Extract the (X, Y) coordinate from the center of the cell holding the provided text.  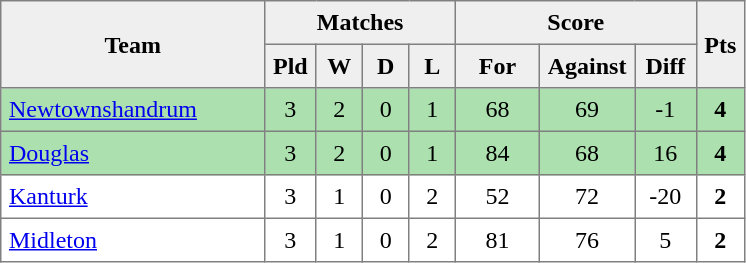
Midleton (133, 240)
Kanturk (133, 197)
Pts (720, 44)
Score (576, 23)
Diff (666, 66)
D (385, 66)
5 (666, 240)
52 (497, 197)
For (497, 66)
72 (586, 197)
16 (666, 153)
-1 (666, 110)
84 (497, 153)
Douglas (133, 153)
69 (586, 110)
-20 (666, 197)
81 (497, 240)
Team (133, 44)
Newtownshandrum (133, 110)
Against (586, 66)
W (339, 66)
Pld (290, 66)
Matches (360, 23)
76 (586, 240)
L (432, 66)
